Detect which cell encompasses the target text, then output its (x, y) center coordinate. 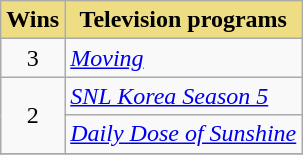
Moving (184, 58)
2 (33, 115)
Wins (33, 20)
Daily Dose of Sunshine (184, 134)
Television programs (184, 20)
SNL Korea Season 5 (184, 96)
3 (33, 58)
